Return the (x, y) coordinate for the center point of the cell that contains the specified text.  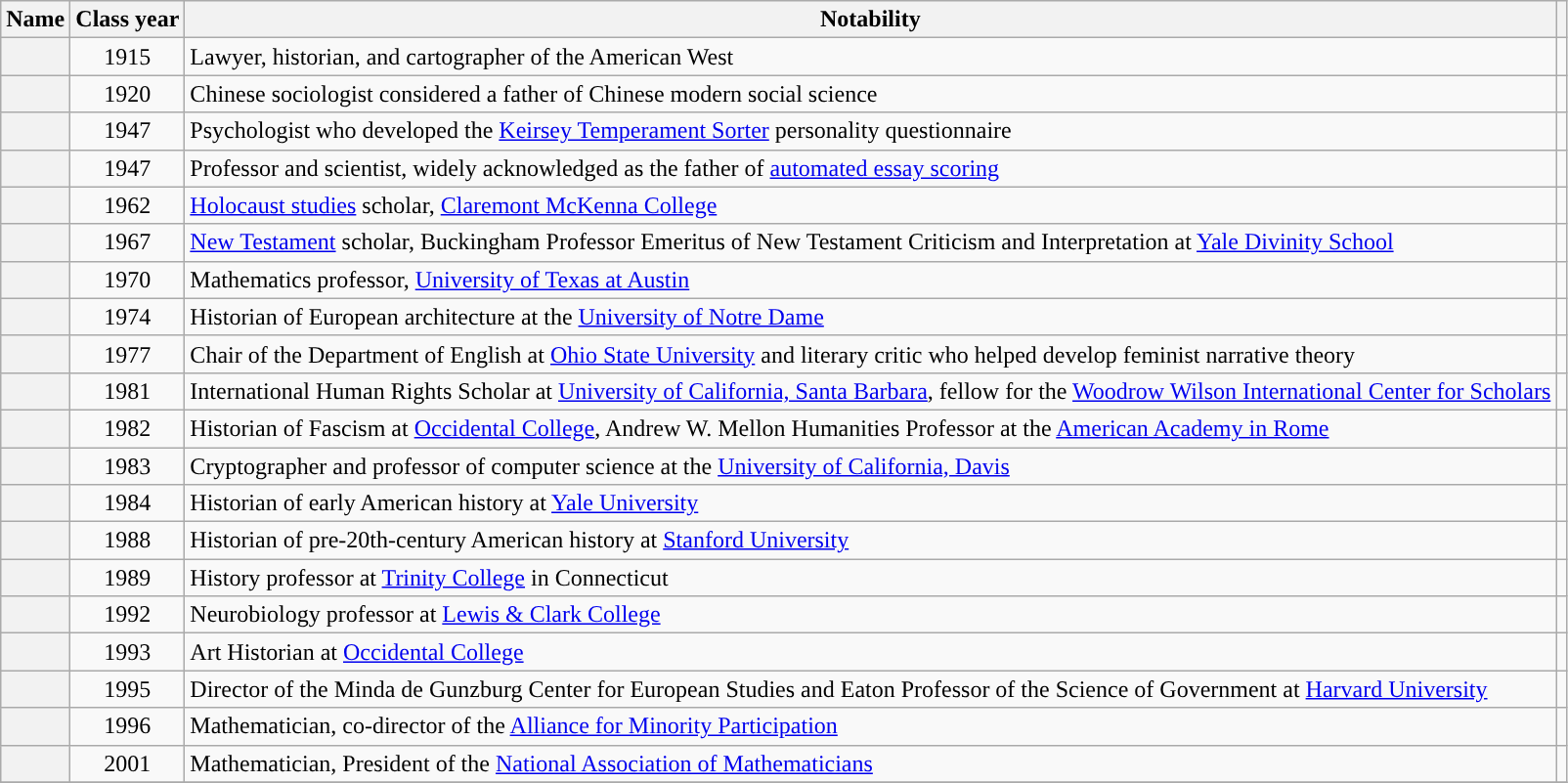
1984 (127, 503)
Mathematician, co-director of the Alliance for Minority Participation (870, 726)
1967 (127, 242)
1920 (127, 94)
Class year (127, 20)
History professor at Trinity College in Connecticut (870, 578)
International Human Rights Scholar at University of California, Santa Barbara, fellow for the Woodrow Wilson International Center for Scholars (870, 391)
Historian of Fascism at Occidental College, Andrew W. Mellon Humanities Professor at the American Academy in Rome (870, 428)
Holocaust studies scholar, Claremont McKenna College (870, 205)
1996 (127, 726)
1983 (127, 466)
1981 (127, 391)
1977 (127, 354)
Neurobiology professor at Lewis & Clark College (870, 615)
1982 (127, 428)
1992 (127, 615)
Professor and scientist, widely acknowledged as the father of automated essay scoring (870, 168)
1993 (127, 652)
Chair of the Department of English at Ohio State University and literary critic who helped develop feminist narrative theory (870, 354)
1988 (127, 541)
Lawyer, historian, and cartographer of the American West (870, 57)
Cryptographer and professor of computer science at the University of California, Davis (870, 466)
New Testament scholar, Buckingham Professor Emeritus of New Testament Criticism and Interpretation at Yale Divinity School (870, 242)
1962 (127, 205)
2001 (127, 763)
Director of the Minda de Gunzburg Center for European Studies and Eaton Professor of the Science of Government at Harvard University (870, 689)
1995 (127, 689)
1970 (127, 280)
Name (35, 20)
Art Historian at Occidental College (870, 652)
Historian of pre-20th-century American history at Stanford University (870, 541)
1974 (127, 317)
1915 (127, 57)
Notability (870, 20)
Historian of European architecture at the University of Notre Dame (870, 317)
Mathematics professor, University of Texas at Austin (870, 280)
Psychologist who developed the Keirsey Temperament Sorter personality questionnaire (870, 131)
Historian of early American history at Yale University (870, 503)
1989 (127, 578)
Chinese sociologist considered a father of Chinese modern social science (870, 94)
Mathematician, President of the National Association of Mathematicians (870, 763)
